Capture the cell that displays the provided text and extract its (x, y) central coordinate. 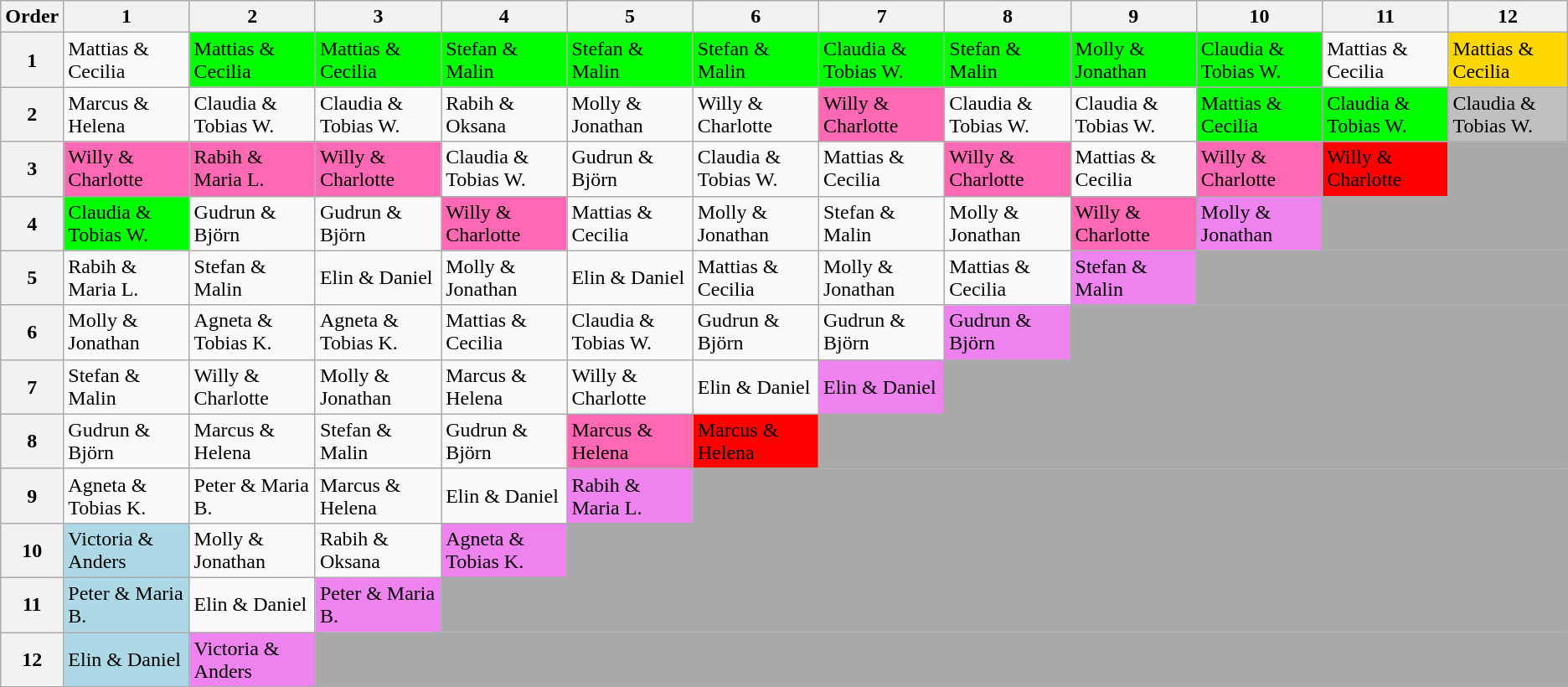
Order (32, 17)
